Find where the given text appears and provide that cell's center as (X, Y) coordinate. 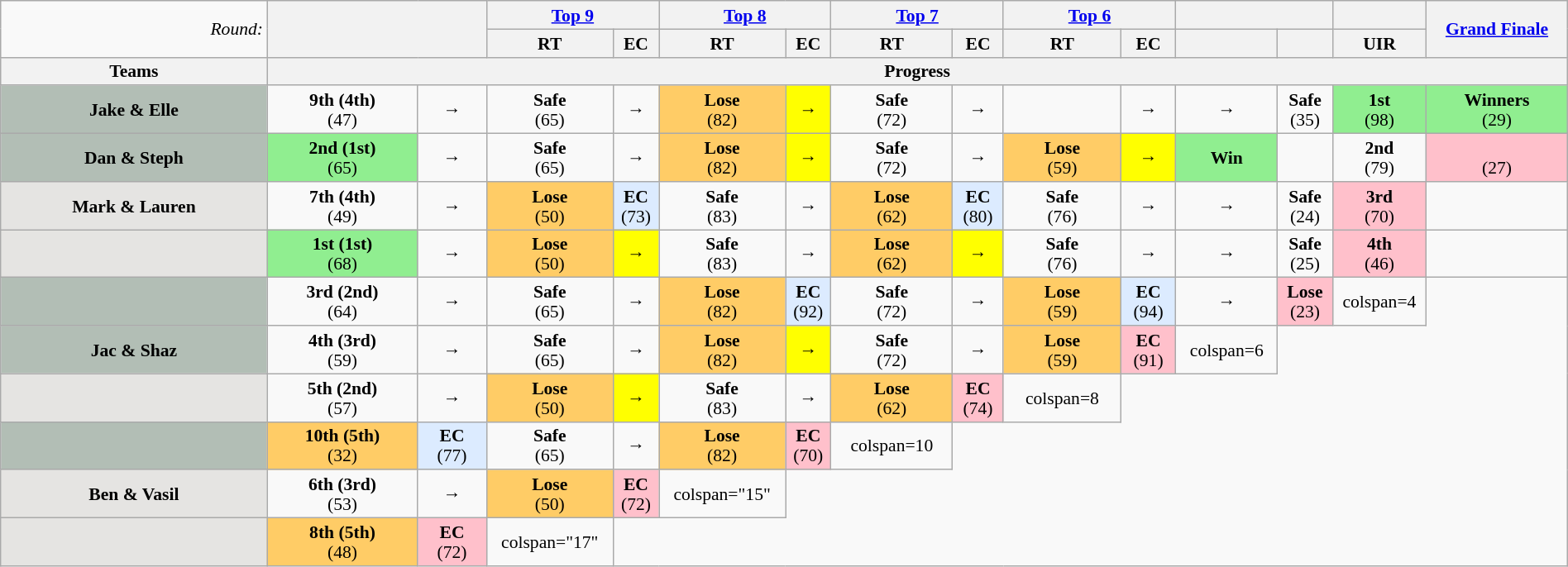
EC (80) (978, 206)
EC (92) (809, 302)
Jake & Elle (134, 110)
Safe (25) (1305, 254)
Lose(23) (1305, 302)
4th(46) (1379, 254)
10th (5th) (32) (342, 445)
5th (2nd) (57) (342, 398)
8th (5th)(48) (342, 542)
colspan=6 (1227, 350)
EC(91) (1149, 350)
colspan="15" (723, 494)
Dan & Steph (134, 158)
Win (1227, 158)
colspan=10 (892, 445)
EC(72) (635, 494)
colspan=4 (1379, 302)
Top 8 (745, 15)
2nd(79) (1379, 158)
colspan=8 (1062, 398)
3rd(70) (1379, 206)
4th (3rd) (59) (342, 350)
6th (3rd)(53) (342, 494)
Winners(29) (1497, 110)
3rd (2nd) (64) (342, 302)
9th (4th) (47) (342, 110)
Jac & Shaz (134, 350)
Ben & Vasil (134, 494)
Top 9 (572, 15)
EC (72) (452, 542)
UIR (1379, 43)
(27) (1497, 158)
1st (1st) (68) (342, 254)
7th (4th)(49) (342, 206)
Mark & Lauren (134, 206)
Top 6 (1089, 15)
EC (73) (635, 206)
EC(70) (809, 445)
Safe (35) (1305, 110)
Safe (24) (1305, 206)
Grand Finale (1497, 29)
EC (77) (452, 445)
Top 7 (917, 15)
Teams (134, 71)
1st (98) (1379, 110)
colspan="17" (549, 542)
Progress (917, 71)
EC (94) (1149, 302)
2nd (1st) (65) (342, 158)
Round: (134, 29)
EC(74) (978, 398)
